Determine the [x, y] coordinate at the center of the cell enclosing the given text.  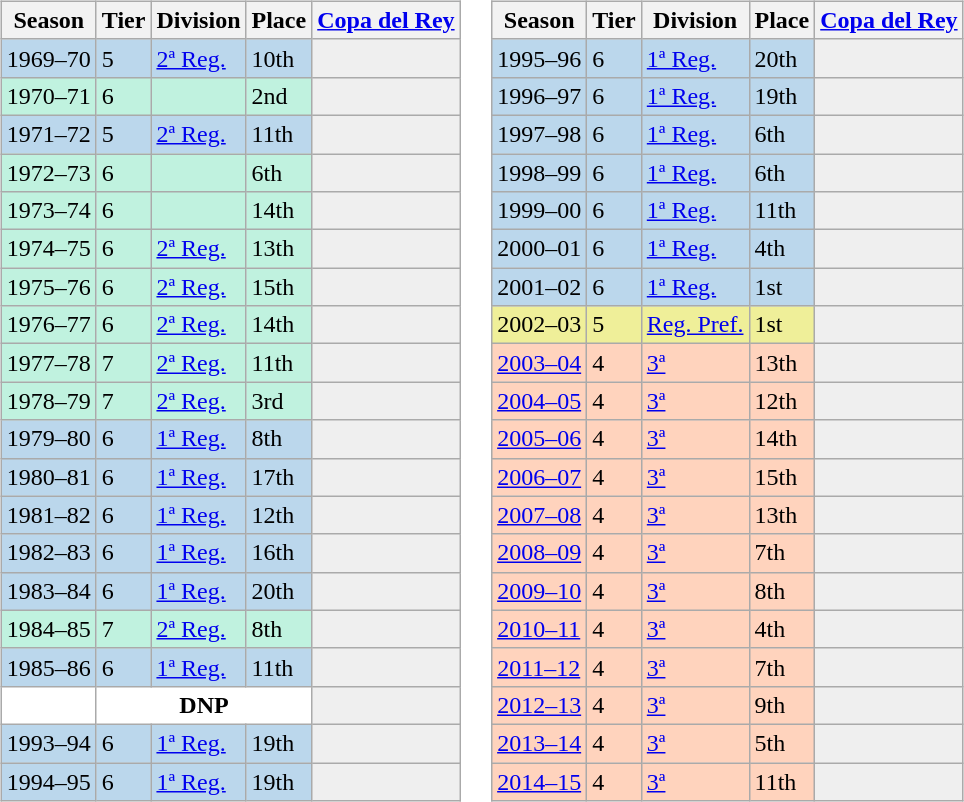
1970–71 [48, 96]
1975–76 [48, 287]
1978–79 [48, 401]
1980–81 [48, 477]
2007–08 [540, 515]
1996–97 [540, 96]
1979–80 [48, 439]
2004–05 [540, 401]
2012–13 [540, 705]
2005–06 [540, 439]
1984–85 [48, 629]
1971–72 [48, 134]
2002–03 [540, 325]
2009–10 [540, 591]
1995–96 [540, 58]
1999–00 [540, 211]
17th [279, 477]
9th [782, 705]
2003–04 [540, 363]
10th [279, 58]
2008–09 [540, 553]
DNP [204, 705]
2001–02 [540, 287]
1969–70 [48, 58]
1983–84 [48, 591]
1982–83 [48, 553]
3rd [279, 401]
1998–99 [540, 173]
1973–74 [48, 211]
2014–15 [540, 781]
1972–73 [48, 173]
Reg. Pref. [695, 325]
1997–98 [540, 134]
16th [279, 553]
2000–01 [540, 249]
1977–78 [48, 363]
5th [782, 743]
1985–86 [48, 667]
1974–75 [48, 249]
2010–11 [540, 629]
1993–94 [48, 743]
1981–82 [48, 515]
1976–77 [48, 325]
2nd [279, 96]
2011–12 [540, 667]
1994–95 [48, 781]
2013–14 [540, 743]
2006–07 [540, 477]
